From the cell containing the given text, extract its center point as (x, y) coordinate. 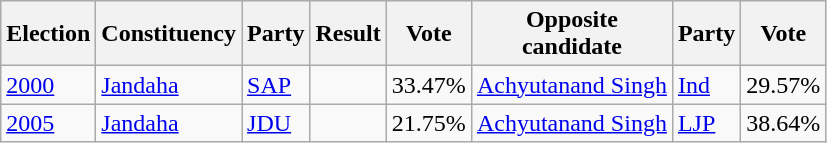
38.64% (784, 123)
LJP (706, 123)
Election (48, 34)
21.75% (428, 123)
2000 (48, 85)
JDU (276, 123)
Oppositecandidate (572, 34)
2005 (48, 123)
Result (348, 34)
Constituency (169, 34)
SAP (276, 85)
29.57% (784, 85)
Ind (706, 85)
33.47% (428, 85)
